Scan for the cell matching the given text and deliver its (X, Y) coordinate at center. 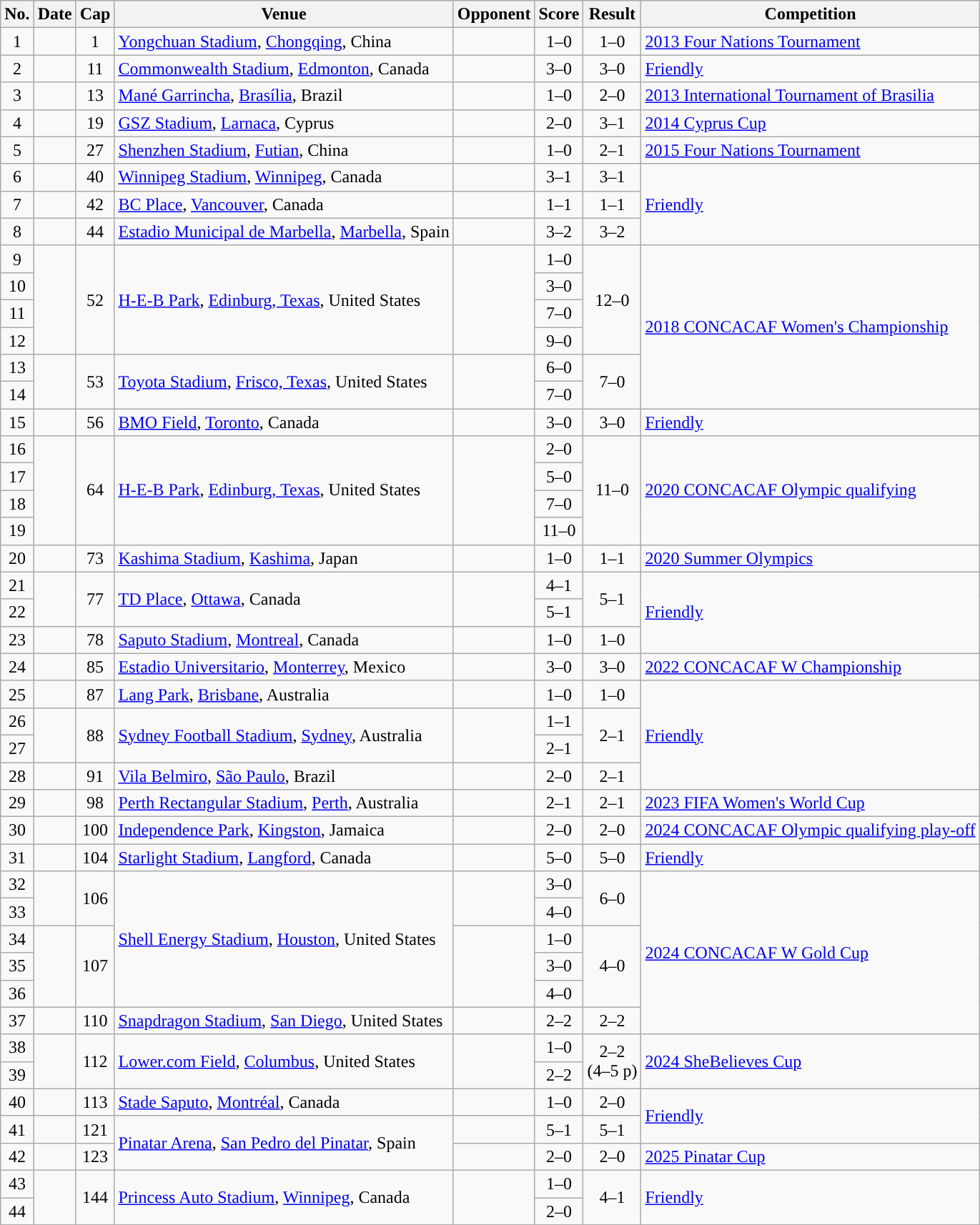
2 (17, 69)
23 (17, 640)
24 (17, 667)
Cap (95, 14)
21 (17, 585)
36 (17, 993)
Estadio Municipal de Marbella, Marbella, Spain (284, 232)
87 (95, 694)
20 (17, 558)
Toyota Stadium, Frisco, Texas, United States (284, 382)
Lang Park, Brisbane, Australia (284, 694)
TD Place, Ottawa, Canada (284, 599)
32 (17, 885)
Opponent (494, 14)
Winnipeg Stadium, Winnipeg, Canada (284, 177)
Kashima Stadium, Kashima, Japan (284, 558)
28 (17, 775)
2–2(4–5 p) (612, 1061)
52 (95, 299)
No. (17, 14)
5 (17, 150)
BMO Field, Toronto, Canada (284, 422)
3 (17, 96)
4 (17, 123)
53 (95, 382)
25 (17, 694)
Snapdragon Stadium, San Diego, United States (284, 1021)
9 (17, 259)
144 (95, 1197)
Princess Auto Stadium, Winnipeg, Canada (284, 1197)
38 (17, 1048)
Venue (284, 14)
7 (17, 204)
Saputo Stadium, Montreal, Canada (284, 640)
Mané Garrincha, Brasília, Brazil (284, 96)
8 (17, 232)
2024 SheBelieves Cup (811, 1061)
2013 Four Nations Tournament (811, 41)
10 (17, 286)
17 (17, 477)
2014 Cyprus Cup (811, 123)
104 (95, 858)
Perth Rectangular Stadium, Perth, Australia (284, 803)
Score (559, 14)
110 (95, 1021)
43 (17, 1184)
16 (17, 450)
Competition (811, 14)
106 (95, 898)
98 (95, 803)
6 (17, 177)
91 (95, 775)
2025 Pinatar Cup (811, 1156)
41 (17, 1129)
9–0 (559, 341)
Lower.com Field, Columbus, United States (284, 1061)
85 (95, 667)
12–0 (612, 299)
31 (17, 858)
29 (17, 803)
Independence Park, Kingston, Jamaica (284, 830)
Pinatar Arena, San Pedro del Pinatar, Spain (284, 1143)
121 (95, 1129)
2024 CONCACAF W Gold Cup (811, 953)
15 (17, 422)
2022 CONCACAF W Championship (811, 667)
Result (612, 14)
112 (95, 1061)
12 (17, 341)
Yongchuan Stadium, Chongqing, China (284, 41)
107 (95, 966)
2013 International Tournament of Brasilia (811, 96)
Estadio Universitario, Monterrey, Mexico (284, 667)
88 (95, 735)
Shenzhen Stadium, Futian, China (284, 150)
77 (95, 599)
33 (17, 912)
Sydney Football Stadium, Sydney, Australia (284, 735)
2020 CONCACAF Olympic qualifying (811, 490)
26 (17, 721)
123 (95, 1156)
BC Place, Vancouver, Canada (284, 204)
100 (95, 830)
18 (17, 504)
2020 Summer Olympics (811, 558)
113 (95, 1102)
Stade Saputo, Montréal, Canada (284, 1102)
34 (17, 939)
37 (17, 1021)
56 (95, 422)
35 (17, 966)
Shell Energy Stadium, Houston, United States (284, 939)
Vila Belmiro, São Paulo, Brazil (284, 775)
73 (95, 558)
14 (17, 395)
2024 CONCACAF Olympic qualifying play-off (811, 830)
Commonwealth Stadium, Edmonton, Canada (284, 69)
22 (17, 612)
78 (95, 640)
39 (17, 1075)
Starlight Stadium, Langford, Canada (284, 858)
2015 Four Nations Tournament (811, 150)
Date (54, 14)
64 (95, 490)
2023 FIFA Women's World Cup (811, 803)
2018 CONCACAF Women's Championship (811, 327)
GSZ Stadium, Larnaca, Cyprus (284, 123)
30 (17, 830)
